Scan for the cell matching the given text and deliver its (x, y) coordinate at center. 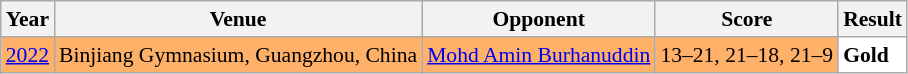
Venue (238, 19)
Year (28, 19)
Opponent (538, 19)
Mohd Amin Burhanuddin (538, 55)
13–21, 21–18, 21–9 (746, 55)
2022 (28, 55)
Gold (872, 55)
Score (746, 19)
Binjiang Gymnasium, Guangzhou, China (238, 55)
Result (872, 19)
